Scan for the cell matching the given text and deliver its (X, Y) coordinate at center. 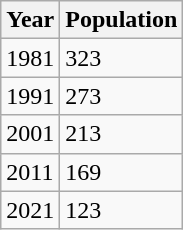
1981 (30, 58)
213 (122, 134)
169 (122, 172)
123 (122, 210)
Year (30, 20)
Population (122, 20)
2001 (30, 134)
323 (122, 58)
273 (122, 96)
2011 (30, 172)
1991 (30, 96)
2021 (30, 210)
